Return (x, y) of the center of cell containing provided text 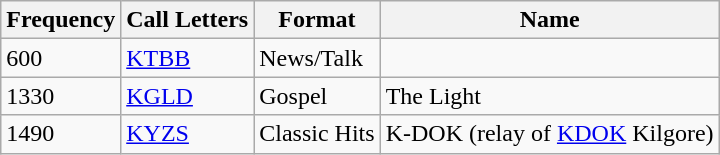
Classic Hits (317, 134)
Name (550, 20)
Format (317, 20)
KYZS (188, 134)
Gospel (317, 96)
Frequency (61, 20)
The Light (550, 96)
News/Talk (317, 58)
KGLD (188, 96)
KTBB (188, 58)
Call Letters (188, 20)
1330 (61, 96)
1490 (61, 134)
K-DOK (relay of KDOK Kilgore) (550, 134)
600 (61, 58)
